Search for the cell housing the specified text and yield its (x, y) center coordinate. 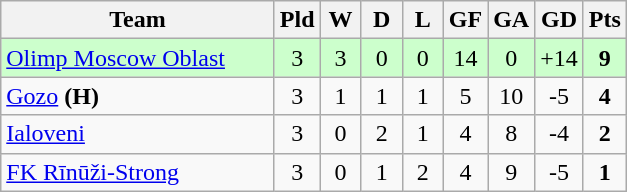
Olimp Moscow Oblast (138, 58)
Ialoveni (138, 134)
5 (465, 96)
-4 (560, 134)
Gozo (H) (138, 96)
GF (465, 20)
14 (465, 58)
+14 (560, 58)
FK Rīnūži-Strong (138, 172)
Team (138, 20)
L (422, 20)
GA (512, 20)
W (340, 20)
D (382, 20)
10 (512, 96)
8 (512, 134)
GD (560, 20)
Pts (604, 20)
Pld (297, 20)
